Scan for the cell matching the given text and deliver its (x, y) coordinate at center. 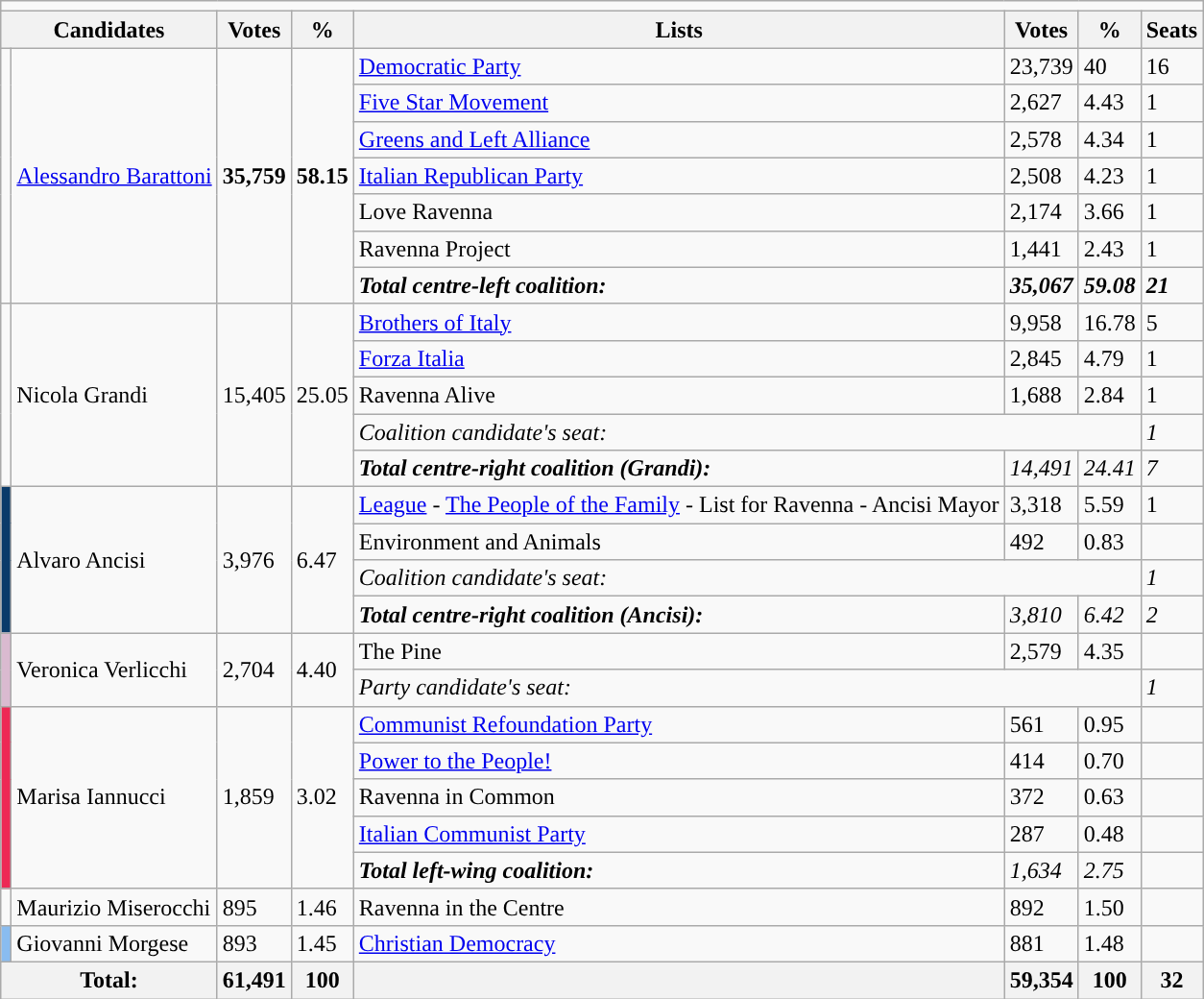
2.43 (1110, 249)
Communist Refoundation Party (679, 724)
Forza Italia (679, 358)
Total: (109, 980)
0.95 (1110, 724)
6.47 (323, 560)
Seats (1171, 30)
0.63 (1110, 797)
Total centre-left coalition: (679, 285)
4.79 (1110, 358)
4.35 (1110, 651)
3,318 (1041, 505)
414 (1041, 761)
Alvaro Ancisi (114, 560)
Candidates (109, 30)
Power to the People! (679, 761)
5 (1171, 322)
4.40 (323, 670)
2,508 (1041, 176)
58.15 (323, 176)
Nicola Grandi (114, 395)
3,976 (253, 560)
40 (1110, 66)
League - The People of the Family - List for Ravenna - Ancisi Mayor (679, 505)
59,354 (1041, 980)
Lists (679, 30)
895 (253, 907)
24.41 (1110, 469)
9,958 (1041, 322)
Ravenna in the Centre (679, 907)
Ravenna Alive (679, 395)
1,441 (1041, 249)
35,067 (1041, 285)
Alessandro Barattoni (114, 176)
Giovanni Morgese (114, 943)
2,704 (253, 670)
7 (1171, 469)
5.59 (1110, 505)
Ravenna Project (679, 249)
Marisa Iannucci (114, 797)
Democratic Party (679, 66)
2,845 (1041, 358)
2.75 (1110, 870)
881 (1041, 943)
4.23 (1110, 176)
0.70 (1110, 761)
61,491 (253, 980)
Veronica Verlicchi (114, 670)
893 (253, 943)
16 (1171, 66)
1,634 (1041, 870)
6.42 (1110, 615)
21 (1171, 285)
The Pine (679, 651)
Love Ravenna (679, 212)
561 (1041, 724)
16.78 (1110, 322)
Five Star Movement (679, 103)
Christian Democracy (679, 943)
4.43 (1110, 103)
Total centre-right coalition (Ancisi): (679, 615)
14,491 (1041, 469)
2,578 (1041, 139)
4.34 (1110, 139)
492 (1041, 542)
25.05 (323, 395)
2,627 (1041, 103)
1.50 (1110, 907)
372 (1041, 797)
Environment and Animals (679, 542)
1.48 (1110, 943)
3.02 (323, 797)
Italian Republican Party (679, 176)
Party candidate's seat: (747, 688)
32 (1171, 980)
2,579 (1041, 651)
Maurizio Miserocchi (114, 907)
1,688 (1041, 395)
35,759 (253, 176)
Total left-wing coalition: (679, 870)
1.46 (323, 907)
892 (1041, 907)
23,739 (1041, 66)
2,174 (1041, 212)
Italian Communist Party (679, 834)
Total centre-right coalition (Grandi): (679, 469)
3.66 (1110, 212)
3,810 (1041, 615)
Ravenna in Common (679, 797)
1.45 (323, 943)
0.83 (1110, 542)
1,859 (253, 797)
Brothers of Italy (679, 322)
2 (1171, 615)
2.84 (1110, 395)
287 (1041, 834)
15,405 (253, 395)
59.08 (1110, 285)
Greens and Left Alliance (679, 139)
0.48 (1110, 834)
